Pinpoint the cell where the given text exists, returning its [X, Y] midpoint coordinate. 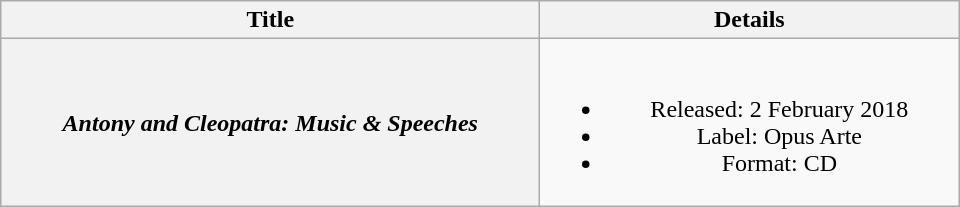
Title [270, 20]
Antony and Cleopatra: Music & Speeches [270, 122]
Details [750, 20]
Released: 2 February 2018Label: Opus ArteFormat: CD [750, 122]
